For the text-containing cell, return its midpoint in (X, Y) coordinate format. 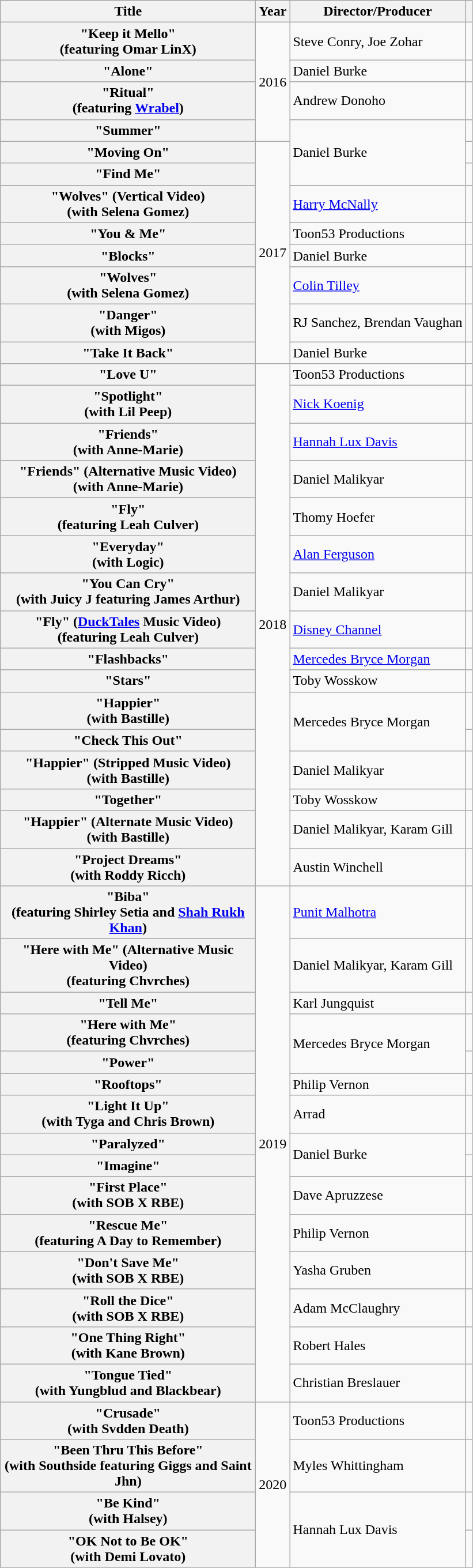
"First Place"(with SOB X RBE) (128, 1196)
"Summer" (128, 130)
Christian Breslauer (378, 1382)
"Wolves" (Vertical Video)(with Selena Gomez) (128, 204)
"Fly"(featuring Leah Culver) (128, 517)
"You Can Cry"(with Juicy J featuring James Arthur) (128, 591)
"You & Me" (128, 233)
"Roll the Dice"(with SOB X RBE) (128, 1307)
"Check This Out" (128, 740)
"Everyday"(with Logic) (128, 555)
"Happier" (Stripped Music Video)(with Bastille) (128, 770)
Myles Whittingham (378, 1466)
2019 (273, 1144)
Austin Winchell (378, 867)
2018 (273, 625)
"Ritual"(featuring Wrabel) (128, 100)
"Here with Me" (Alternative Music Video)(featuring Chvrches) (128, 966)
2017 (273, 252)
"Be Kind"(with Halsey) (128, 1512)
"Rooftops" (128, 1084)
Disney Channel (378, 630)
Adam McClaughry (378, 1307)
"Wolves"(with Selena Gomez) (128, 285)
Andrew Donoho (378, 100)
"Been Thru This Before"(with Southside featuring Giggs and Saint Jhn) (128, 1466)
"Happier" (Alternate Music Video)(with Bastille) (128, 829)
"Stars" (128, 681)
"Alone" (128, 71)
"Spotlight"(with Lil Peep) (128, 405)
"Love U" (128, 375)
"Rescue Me"(featuring A Day to Remember) (128, 1232)
"Project Dreams"(with Roddy Ricch) (128, 867)
"Danger"(with Migos) (128, 323)
"Moving On" (128, 152)
"Light It Up"(with Tyga and Chris Brown) (128, 1114)
"Paralyzed" (128, 1144)
Karl Jungquist (378, 1003)
"Keep it Mello"(featuring Omar LinX) (128, 42)
Harry McNally (378, 204)
Colin Tilley (378, 285)
Yasha Gruben (378, 1271)
Arrad (378, 1114)
"Friends"(with Anne-Marie) (128, 442)
2020 (273, 1485)
Title (128, 12)
"Take It Back" (128, 352)
Punit Malhotra (378, 913)
Nick Koenig (378, 405)
Robert Hales (378, 1345)
"Flashbacks" (128, 659)
"Biba"(featuring Shirley Setia and Shah Rukh Khan) (128, 913)
"Crusade"(with Svdden Death) (128, 1420)
"Blocks" (128, 255)
"OK Not to Be OK"(with Demi Lovato) (128, 1548)
Alan Ferguson (378, 555)
"One Thing Right"(with Kane Brown) (128, 1345)
"Find Me" (128, 174)
Director/Producer (378, 12)
"Imagine" (128, 1166)
"Tongue Tied"(with Yungblud and Blackbear) (128, 1382)
"Here with Me"(featuring Chvrches) (128, 1033)
"Don't Save Me"(with SOB X RBE) (128, 1271)
Year (273, 12)
"Tell Me" (128, 1003)
Steve Conry, Joe Zohar (378, 42)
Thomy Hoefer (378, 517)
Dave Apruzzese (378, 1196)
"Fly" (DuckTales Music Video)(featuring Leah Culver) (128, 630)
"Power" (128, 1062)
2016 (273, 82)
RJ Sanchez, Brendan Vaughan (378, 323)
"Happier"(with Bastille) (128, 710)
"Together" (128, 800)
"Friends" (Alternative Music Video)(with Anne-Marie) (128, 480)
